Return the (x, y) coordinate for the center point of the cell that contains the specified text.  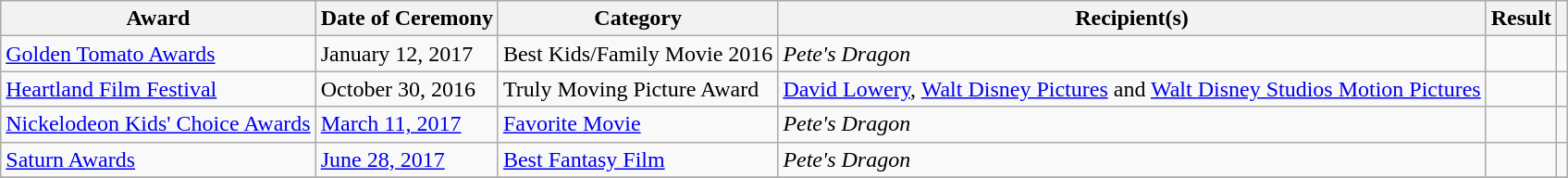
Favorite Movie (637, 124)
Golden Tomato Awards (158, 54)
June 28, 2017 (407, 159)
Result (1521, 19)
Best Fantasy Film (637, 159)
Date of Ceremony (407, 19)
October 30, 2016 (407, 89)
David Lowery, Walt Disney Pictures and Walt Disney Studios Motion Pictures (1132, 89)
Recipient(s) (1132, 19)
Truly Moving Picture Award (637, 89)
Heartland Film Festival (158, 89)
Best Kids/Family Movie 2016 (637, 54)
Saturn Awards (158, 159)
January 12, 2017 (407, 54)
Award (158, 19)
Category (637, 19)
March 11, 2017 (407, 124)
Nickelodeon Kids' Choice Awards (158, 124)
